Search for the cell housing the specified text and yield its [x, y] center coordinate. 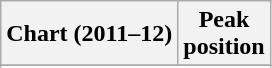
Peakposition [224, 34]
Chart (2011–12) [90, 34]
